Pinpoint the cell where the given text exists, returning its (x, y) midpoint coordinate. 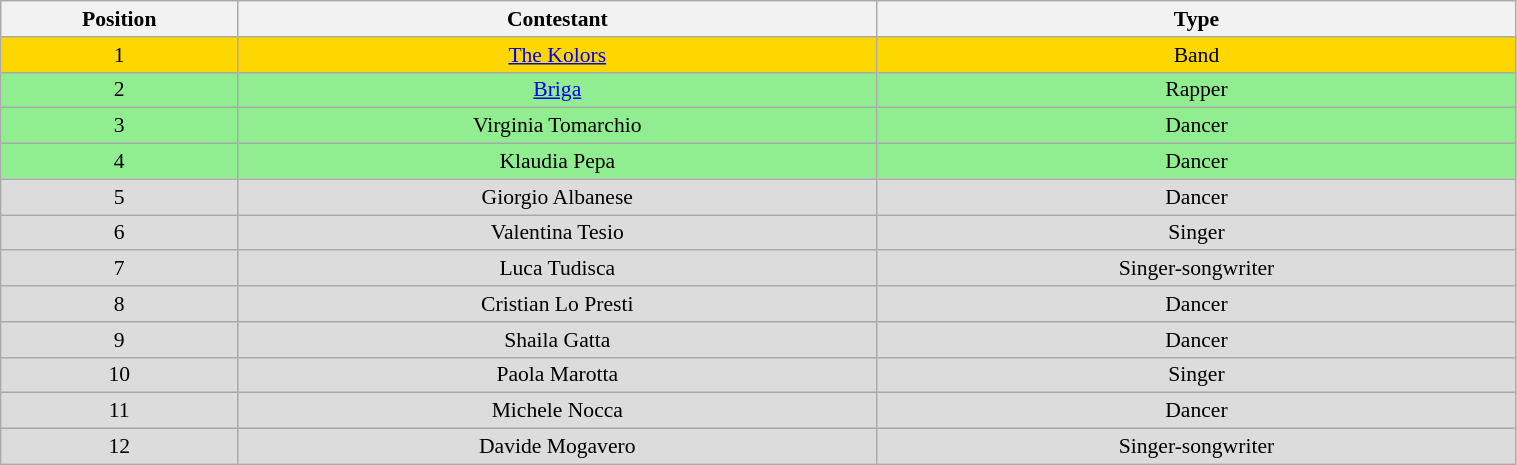
Michele Nocca (558, 411)
2 (120, 90)
The Kolors (558, 55)
Type (1196, 19)
Giorgio Albanese (558, 197)
Virginia Tomarchio (558, 126)
Position (120, 19)
Rapper (1196, 90)
9 (120, 340)
Valentina Tesio (558, 233)
12 (120, 447)
Band (1196, 55)
Shaila Gatta (558, 340)
Davide Mogavero (558, 447)
8 (120, 304)
Klaudia Pepa (558, 162)
5 (120, 197)
10 (120, 375)
4 (120, 162)
Cristian Lo Presti (558, 304)
Paola Marotta (558, 375)
Contestant (558, 19)
7 (120, 269)
1 (120, 55)
11 (120, 411)
Briga (558, 90)
Luca Tudisca (558, 269)
3 (120, 126)
6 (120, 233)
